From the cell containing the given text, extract its center point as [x, y] coordinate. 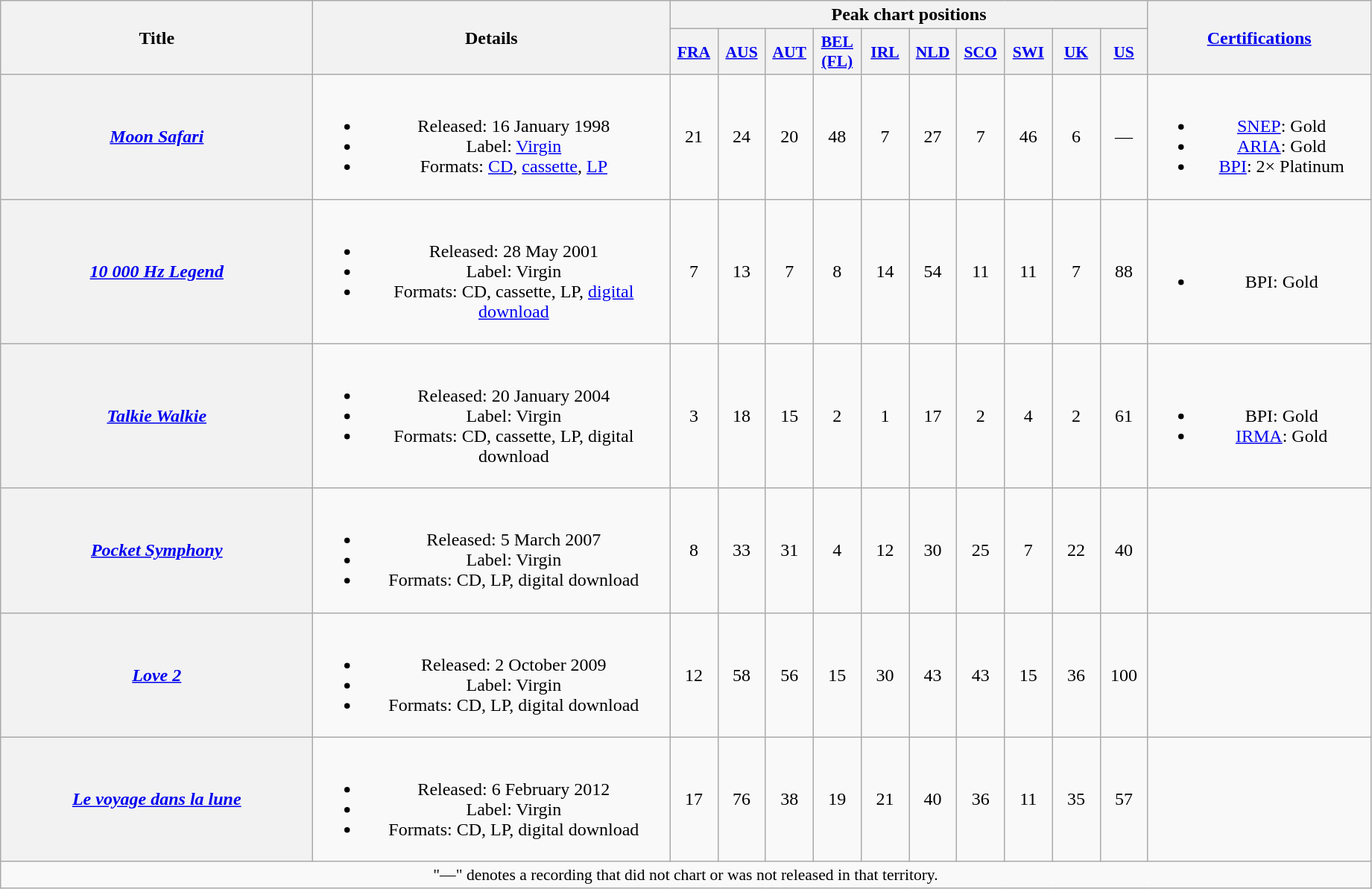
Peak chart positions [909, 15]
57 [1124, 799]
UK [1076, 52]
Released: 6 February 2012Label: VirginFormats: CD, LP, digital download [492, 799]
27 [933, 137]
Released: 16 January 1998Label: VirginFormats: CD, cassette, LP [492, 137]
BEL(FL) [837, 52]
18 [742, 416]
Moon Safari [157, 137]
Released: 5 March 2007Label: VirginFormats: CD, LP, digital download [492, 550]
— [1124, 137]
3 [694, 416]
BPI: Gold [1259, 271]
58 [742, 675]
AUS [742, 52]
13 [742, 271]
US [1124, 52]
88 [1124, 271]
BPI: GoldIRMA: Gold [1259, 416]
24 [742, 137]
14 [885, 271]
SWI [1028, 52]
Talkie Walkie [157, 416]
22 [1076, 550]
Released: 2 October 2009Label: VirginFormats: CD, LP, digital download [492, 675]
SCO [981, 52]
76 [742, 799]
Pocket Symphony [157, 550]
Released: 20 January 2004Label: VirginFormats: CD, cassette, LP, digital download [492, 416]
IRL [885, 52]
NLD [933, 52]
6 [1076, 137]
56 [789, 675]
10 000 Hz Legend [157, 271]
25 [981, 550]
19 [837, 799]
1 [885, 416]
38 [789, 799]
Released: 28 May 2001Label: VirginFormats: CD, cassette, LP, digital download [492, 271]
100 [1124, 675]
SNEP: GoldARIA: GoldBPI: 2× Platinum [1259, 137]
31 [789, 550]
Title [157, 37]
46 [1028, 137]
54 [933, 271]
"—" denotes a recording that did not chart or was not released in that territory. [686, 875]
Love 2 [157, 675]
61 [1124, 416]
33 [742, 550]
Certifications [1259, 37]
AUT [789, 52]
FRA [694, 52]
20 [789, 137]
35 [1076, 799]
48 [837, 137]
Le voyage dans la lune [157, 799]
Details [492, 37]
